For the text-containing cell, return its midpoint in (X, Y) coordinate format. 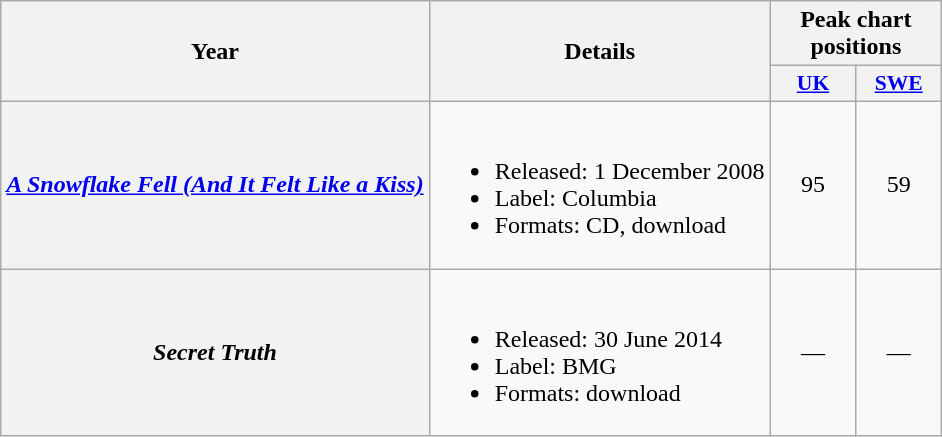
A Snowflake Fell (And It Felt Like a Kiss) (215, 184)
UK (813, 84)
Secret Truth (215, 352)
Year (215, 52)
SWE (899, 84)
Peak chart positions (856, 34)
95 (813, 184)
Released: 1 December 2008Label: ColumbiaFormats: CD, download (600, 184)
59 (899, 184)
Details (600, 52)
Released: 30 June 2014Label: BMGFormats: download (600, 352)
